Locate the cell with the specified text and output its [X, Y] center coordinate. 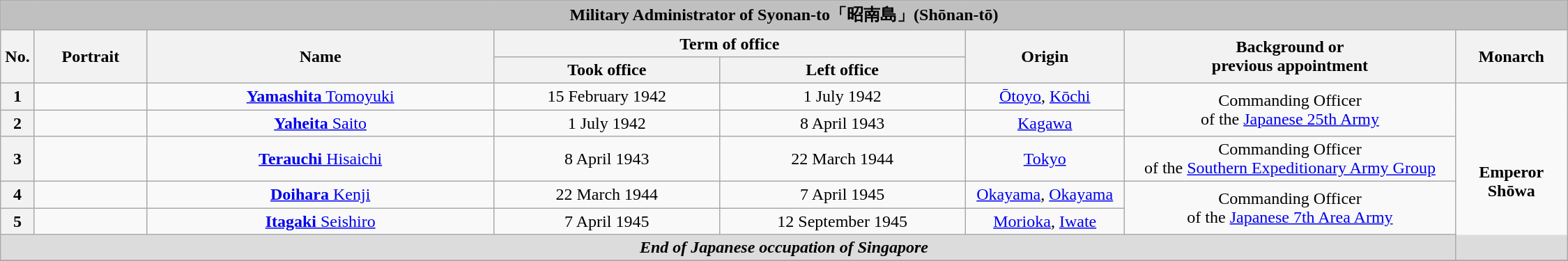
1 [18, 96]
Origin [1045, 56]
Commanding Officerof the Japanese 25th Army [1290, 109]
No. [18, 56]
Portrait [91, 56]
End of Japanese occupation of Singapore [784, 248]
Kagawa [1045, 123]
4 [18, 195]
Itagaki Seishiro [321, 221]
3 [18, 159]
Doihara Kenji [321, 195]
Okayama, Okayama [1045, 195]
2 [18, 123]
15 February 1942 [607, 96]
Morioka, Iwate [1045, 221]
Background orprevious appointment [1290, 56]
Military Administrator of Syonan-to「昭南島」(Shōnan-tō) [784, 15]
5 [18, 221]
Tokyo [1045, 159]
Terauchi Hisaichi [321, 159]
Yamashita Tomoyuki [321, 96]
Left office [843, 70]
Yaheita Saito [321, 123]
Commanding Officerof the Japanese 7th Area Army [1290, 208]
12 September 1945 [843, 221]
Commanding Officerof the Southern Expeditionary Army Group [1290, 159]
Emperor Shōwa [1511, 171]
Name [321, 56]
Monarch [1511, 56]
Ōtoyo, Kōchi [1045, 96]
Term of office [730, 43]
Took office [607, 70]
